Provide the [X, Y] coordinate of the cell's center where the given text is located.  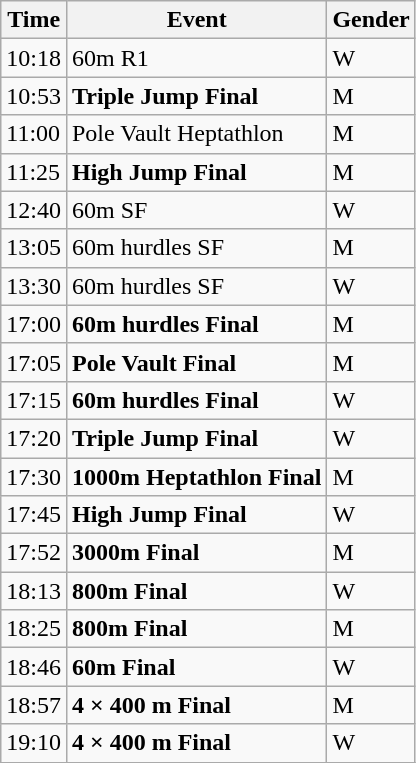
13:30 [34, 286]
17:20 [34, 438]
12:40 [34, 210]
3000m Final [196, 553]
17:15 [34, 400]
Time [34, 20]
Pole Vault Final [196, 362]
17:52 [34, 553]
Event [196, 20]
18:13 [34, 591]
Pole Vault Heptathlon [196, 134]
19:10 [34, 743]
60m SF [196, 210]
Gender [371, 20]
1000m Heptathlon Final [196, 477]
18:25 [34, 629]
17:00 [34, 324]
18:57 [34, 705]
13:05 [34, 248]
17:45 [34, 515]
18:46 [34, 667]
10:18 [34, 58]
11:00 [34, 134]
10:53 [34, 96]
60m Final [196, 667]
60m R1 [196, 58]
11:25 [34, 172]
17:05 [34, 362]
17:30 [34, 477]
